Extract the (x, y) coordinate from the center of the cell holding the provided text.  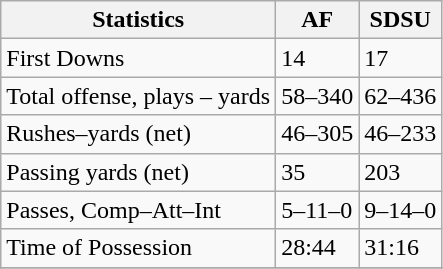
Passing yards (net) (138, 172)
35 (318, 172)
62–436 (400, 96)
AF (318, 20)
17 (400, 58)
46–305 (318, 134)
28:44 (318, 248)
Passes, Comp–Att–Int (138, 210)
Statistics (138, 20)
Total offense, plays – yards (138, 96)
9–14–0 (400, 210)
203 (400, 172)
5–11–0 (318, 210)
31:16 (400, 248)
SDSU (400, 20)
14 (318, 58)
Time of Possession (138, 248)
58–340 (318, 96)
First Downs (138, 58)
46–233 (400, 134)
Rushes–yards (net) (138, 134)
